Return (X, Y) of the center of cell containing provided text 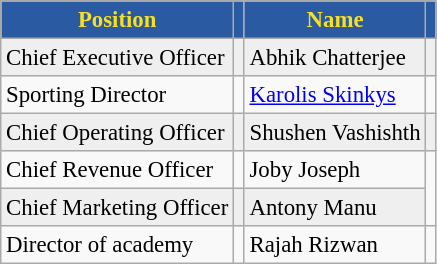
Chief Marketing Officer (118, 208)
Director of academy (118, 245)
Chief Revenue Officer (118, 170)
Joby Joseph (335, 170)
Chief Executive Officer (118, 58)
Rajah Rizwan (335, 245)
Karolis Skinkys (335, 95)
Position (118, 20)
Shushen Vashishth (335, 133)
Chief Operating Officer (118, 133)
Antony Manu (335, 208)
Name (335, 20)
Sporting Director (118, 95)
Abhik Chatterjee (335, 58)
